Scan for the cell matching the given text and deliver its [X, Y] coordinate at center. 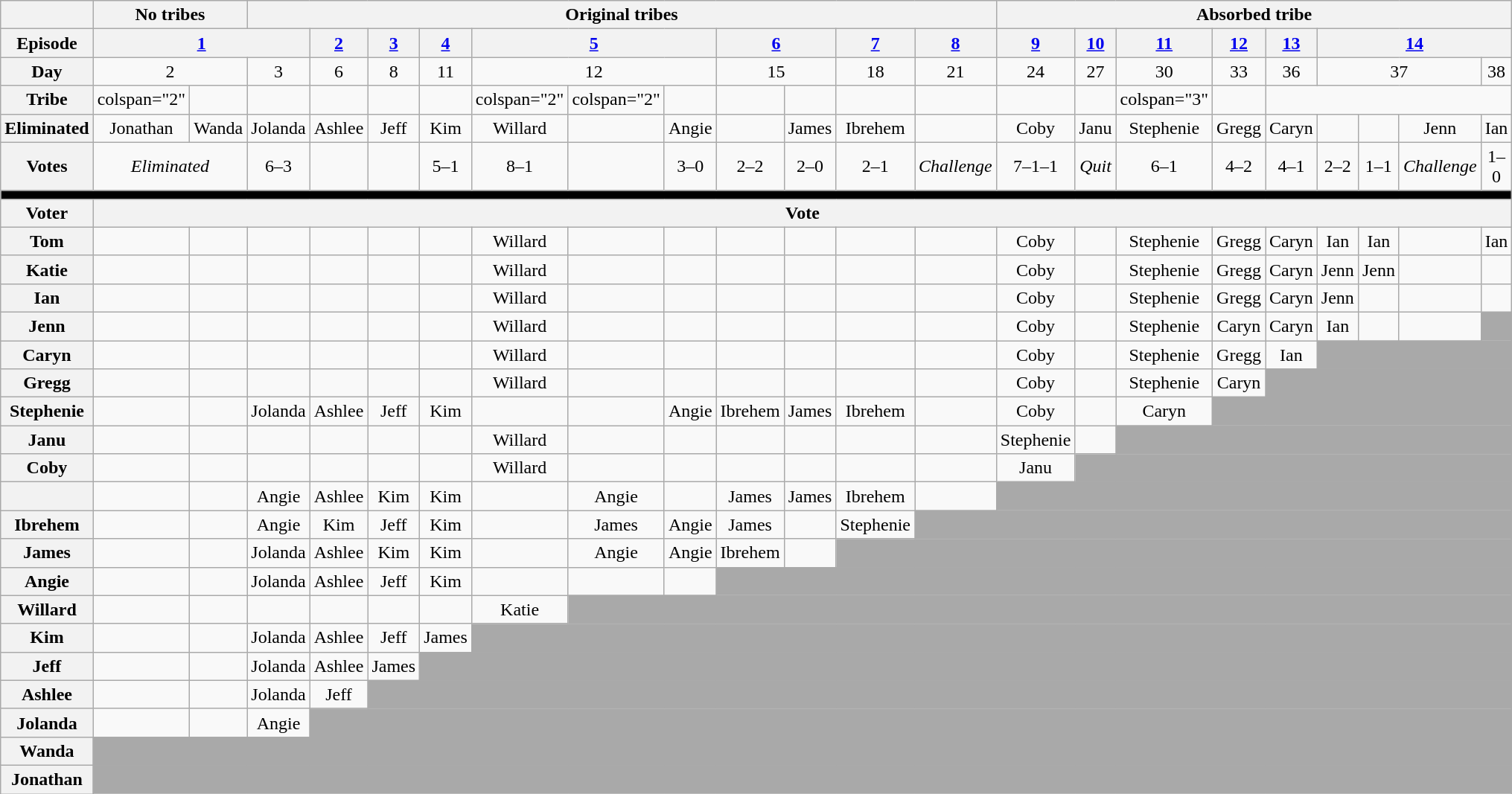
5 [594, 43]
Tribe [47, 100]
27 [1096, 71]
14 [1414, 43]
Vote [803, 213]
33 [1239, 71]
Votes [47, 167]
2–1 [875, 167]
1 [201, 43]
21 [956, 71]
Quit [1096, 167]
Absorbed tribe [1254, 15]
9 [1036, 43]
36 [1292, 71]
4 [446, 43]
1–1 [1379, 167]
3–0 [690, 167]
5–1 [446, 167]
13 [1292, 43]
8–1 [520, 167]
4–1 [1292, 167]
10 [1096, 43]
colspan="3" [1164, 100]
Episode [47, 43]
38 [1496, 71]
18 [875, 71]
37 [1399, 71]
24 [1036, 71]
4–2 [1239, 167]
Voter [47, 213]
2–0 [810, 167]
1–0 [1496, 167]
15 [776, 71]
7 [875, 43]
30 [1164, 71]
7–1–1 [1036, 167]
6–1 [1164, 167]
Day [47, 71]
Original tribes [622, 15]
6–3 [278, 167]
No tribes [170, 15]
Tom [47, 241]
